Scan for the cell matching the given text and deliver its [x, y] coordinate at center. 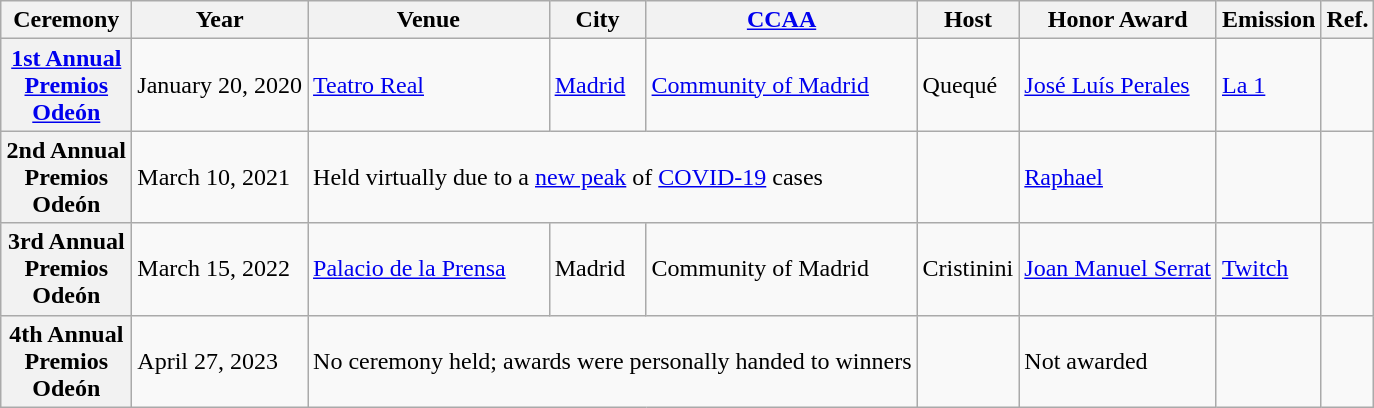
4th Annual Premios Odeón [66, 361]
Year [220, 20]
La 1 [1268, 85]
Joan Manuel Serrat [1118, 269]
City [598, 20]
Raphael [1118, 177]
Emission [1268, 20]
March 15, 2022 [220, 269]
Ceremony [66, 20]
José Luís Perales [1118, 85]
CCAA [782, 20]
Held virtually due to a new peak of COVID-19 cases [613, 177]
3rd Annual Premios Odeón [66, 269]
1st Annual Premios Odeón [66, 85]
Ref. [1348, 20]
Teatro Real [429, 85]
Cristinini [968, 269]
2nd Annual Premios Odeón [66, 177]
Host [968, 20]
Venue [429, 20]
April 27, 2023 [220, 361]
January 20, 2020 [220, 85]
Twitch [1268, 269]
No ceremony held; awards were personally handed to winners [613, 361]
Quequé [968, 85]
Not awarded [1118, 361]
Honor Award [1118, 20]
Palacio de la Prensa [429, 269]
March 10, 2021 [220, 177]
